Find where the given text appears and provide that cell's center as [x, y] coordinate. 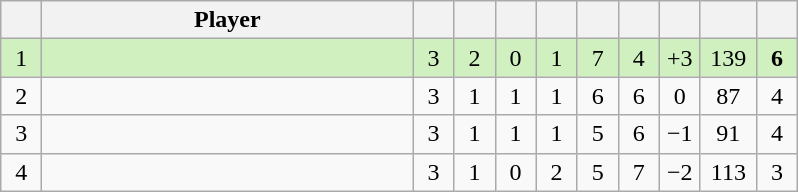
113 [728, 172]
139 [728, 58]
+3 [680, 58]
−1 [680, 134]
Player [228, 20]
87 [728, 96]
91 [728, 134]
−2 [680, 172]
